Return the (x, y) coordinate for the center point of the cell that contains the specified text.  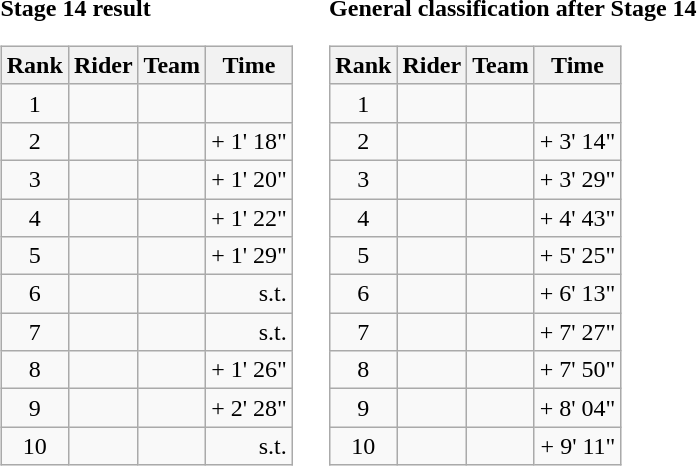
+ 1' 18" (250, 141)
+ 9' 11" (578, 446)
+ 1' 20" (250, 179)
+ 5' 25" (578, 256)
+ 8' 04" (578, 408)
+ 1' 29" (250, 256)
+ 1' 26" (250, 370)
+ 3' 29" (578, 179)
+ 6' 13" (578, 294)
+ 2' 28" (250, 408)
+ 7' 50" (578, 370)
+ 4' 43" (578, 217)
+ 3' 14" (578, 141)
+ 7' 27" (578, 332)
+ 1' 22" (250, 217)
